Detect which cell encompasses the target text, then output its (x, y) center coordinate. 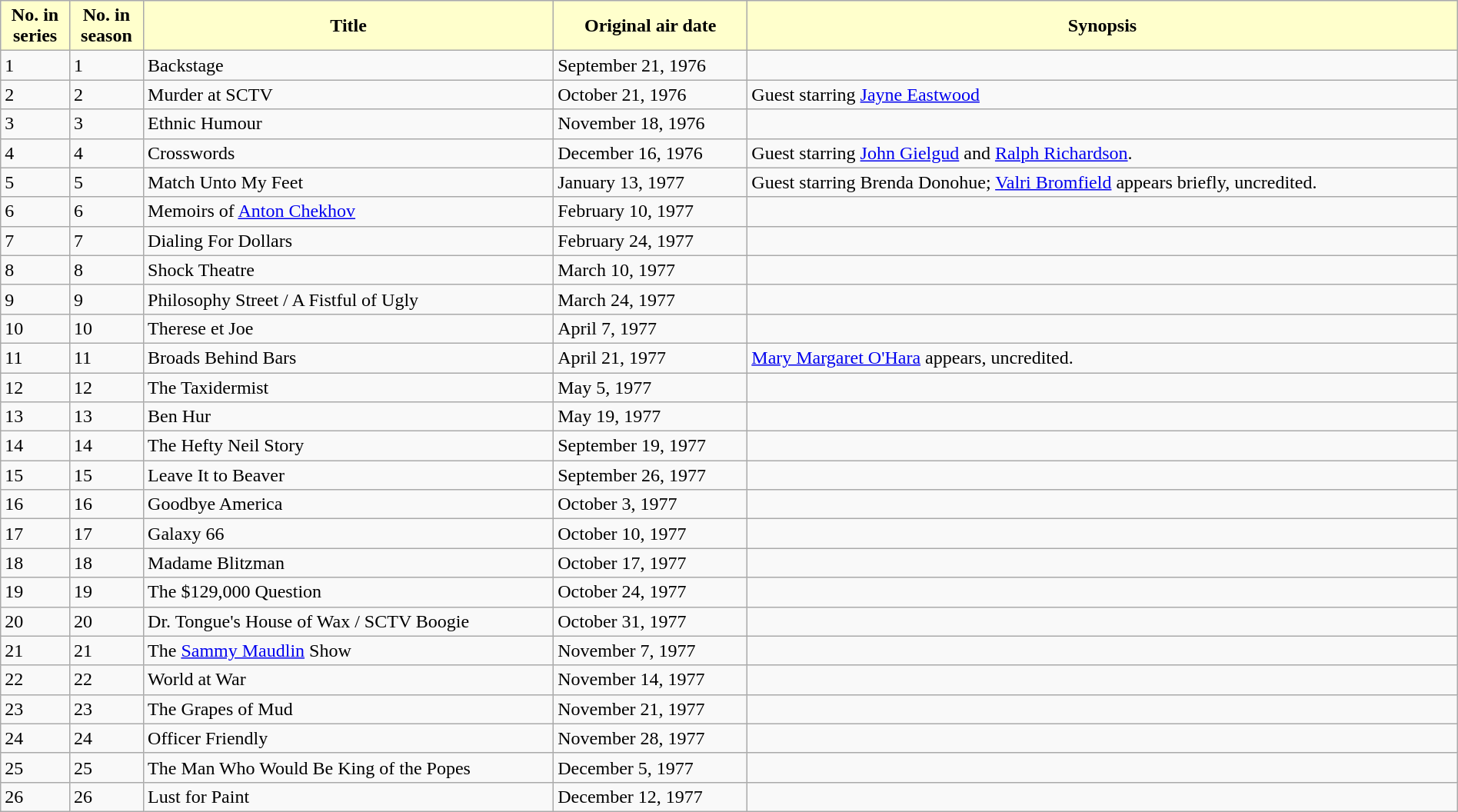
December 5, 1977 (651, 767)
Ethnic Humour (349, 124)
The $129,000 Question (349, 592)
December 12, 1977 (651, 797)
November 7, 1977 (651, 651)
February 10, 1977 (651, 211)
Lust for Paint (349, 797)
September 19, 1977 (651, 446)
Memoirs of Anton Chekhov (349, 211)
Murder at SCTV (349, 95)
Guest starring Jayne Eastwood (1103, 95)
Goodbye America (349, 504)
Ben Hur (349, 417)
January 13, 1977 (651, 182)
Match Unto My Feet (349, 182)
Dr. Tongue's House of Wax / SCTV Boogie (349, 621)
Crosswords (349, 153)
October 24, 1977 (651, 592)
May 5, 1977 (651, 387)
Title (349, 26)
April 21, 1977 (651, 358)
Backstage (349, 65)
March 24, 1977 (651, 299)
December 16, 1976 (651, 153)
Philosophy Street / A Fistful of Ugly (349, 299)
October 10, 1977 (651, 534)
Madame Blitzman (349, 563)
March 10, 1977 (651, 270)
The Man Who Would Be King of the Popes (349, 767)
The Grapes of Mud (349, 709)
World at War (349, 680)
September 26, 1977 (651, 475)
Mary Margaret O'Hara appears, uncredited. (1103, 358)
No. in series (35, 26)
February 24, 1977 (651, 241)
The Sammy Maudlin Show (349, 651)
The Hefty Neil Story (349, 446)
Original air date (651, 26)
Guest starring Brenda Donohue; Valri Bromfield appears briefly, uncredited. (1103, 182)
Broads Behind Bars (349, 358)
October 3, 1977 (651, 504)
April 7, 1977 (651, 328)
October 17, 1977 (651, 563)
No. in season (106, 26)
Dialing For Dollars (349, 241)
November 21, 1977 (651, 709)
November 18, 1976 (651, 124)
May 19, 1977 (651, 417)
Leave It to Beaver (349, 475)
Synopsis (1103, 26)
November 14, 1977 (651, 680)
Shock Theatre (349, 270)
Officer Friendly (349, 738)
Guest starring John Gielgud and Ralph Richardson. (1103, 153)
November 28, 1977 (651, 738)
Therese et Joe (349, 328)
October 21, 1976 (651, 95)
October 31, 1977 (651, 621)
The Taxidermist (349, 387)
Galaxy 66 (349, 534)
September 21, 1976 (651, 65)
